Find where the given text appears and provide that cell's center as [x, y] coordinate. 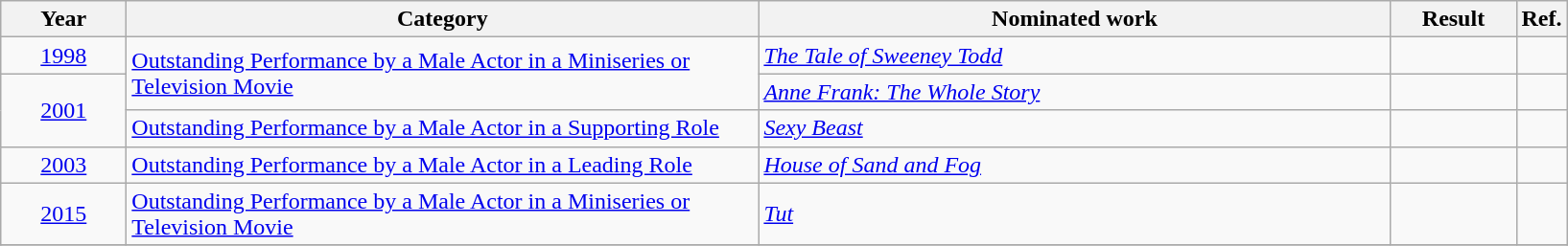
Anne Frank: The Whole Story [1074, 92]
Result [1454, 19]
Category [443, 19]
House of Sand and Fog [1074, 165]
Year [63, 19]
Ref. [1542, 19]
2003 [63, 165]
Outstanding Performance by a Male Actor in a Supporting Role [443, 128]
Outstanding Performance by a Male Actor in a Leading Role [443, 165]
Tut [1074, 214]
Nominated work [1074, 19]
The Tale of Sweeney Todd [1074, 56]
1998 [63, 56]
2015 [63, 214]
Sexy Beast [1074, 128]
2001 [63, 110]
